Find where the given text appears and provide that cell's center as [x, y] coordinate. 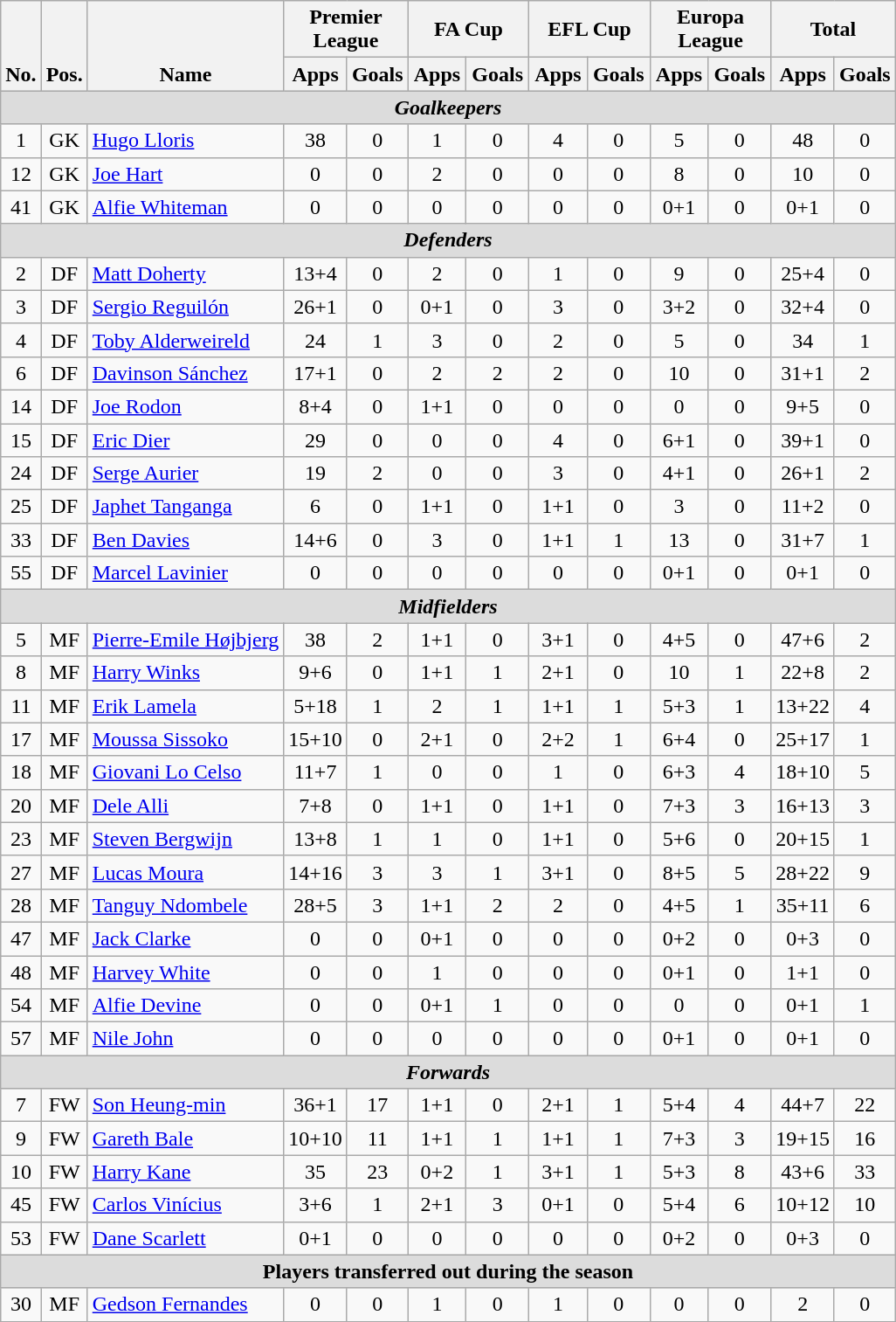
57 [21, 1039]
Steven Bergwijn [185, 839]
13+4 [316, 273]
Total [833, 30]
6+1 [679, 440]
44+7 [803, 1105]
43+6 [803, 1172]
47+6 [803, 640]
8+5 [679, 872]
7+8 [316, 806]
25+17 [803, 739]
Tanguy Ndombele [185, 905]
3+6 [316, 1205]
32+4 [803, 307]
55 [21, 573]
53 [21, 1238]
9+5 [803, 406]
36+1 [316, 1105]
15 [21, 440]
Harry Kane [185, 1172]
Ben Davies [185, 540]
Midfielders [448, 606]
15+10 [316, 739]
41 [21, 207]
18+10 [803, 772]
22+8 [803, 673]
2+2 [559, 739]
Pierre-Emile Højbjerg [185, 640]
Japhet Tanganga [185, 507]
29 [316, 440]
16 [865, 1139]
Name [185, 45]
17+1 [316, 373]
13+22 [803, 706]
Harvey White [185, 972]
20+15 [803, 839]
11+7 [316, 772]
19+15 [803, 1139]
Dane Scarlett [185, 1238]
Serge Aurier [185, 474]
6+4 [679, 739]
20 [21, 806]
14 [21, 406]
5+6 [679, 839]
28+5 [316, 905]
13 [679, 540]
No. [21, 45]
25+4 [803, 273]
Davinson Sánchez [185, 373]
45 [21, 1205]
Matt Doherty [185, 273]
Joe Rodon [185, 406]
FA Cup [468, 30]
19 [316, 474]
Defenders [448, 240]
Sergio Reguilón [185, 307]
Carlos Vinícius [185, 1205]
11+2 [803, 507]
Son Heung-min [185, 1105]
47 [21, 938]
Pos. [65, 45]
28 [21, 905]
14+6 [316, 540]
4+1 [679, 474]
Eric Dier [185, 440]
10+10 [316, 1139]
EFL Cup [590, 30]
5+18 [316, 706]
Goalkeepers [448, 107]
Harry Winks [185, 673]
16+13 [803, 806]
Lucas Moura [185, 872]
Joe Hart [185, 174]
Giovani Lo Celso [185, 772]
34 [803, 340]
31+7 [803, 540]
25 [21, 507]
6+3 [679, 772]
Marcel Lavinier [185, 573]
8+4 [316, 406]
Gareth Bale [185, 1139]
39+1 [803, 440]
Alfie Devine [185, 1006]
Europa League [711, 30]
28+22 [803, 872]
35+11 [803, 905]
Forwards [448, 1072]
3+2 [679, 307]
Alfie Whiteman [185, 207]
35 [316, 1172]
Toby Alderweireld [185, 340]
Hugo Lloris [185, 141]
Erik Lamela [185, 706]
7 [21, 1105]
18 [21, 772]
Nile John [185, 1039]
10+12 [803, 1205]
Premier League [346, 30]
Moussa Sissoko [185, 739]
31+1 [803, 373]
Dele Alli [185, 806]
Jack Clarke [185, 938]
13+8 [316, 839]
Players transferred out during the season [448, 1271]
54 [21, 1006]
30 [21, 1305]
27 [21, 872]
12 [21, 174]
14+16 [316, 872]
Gedson Fernandes [185, 1305]
9+6 [316, 673]
22 [865, 1105]
